Locate the cell with the specified text and output its [X, Y] center coordinate. 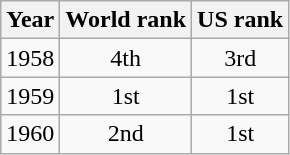
1960 [30, 134]
World rank [126, 20]
4th [126, 58]
1958 [30, 58]
US rank [240, 20]
2nd [126, 134]
1959 [30, 96]
Year [30, 20]
3rd [240, 58]
